Extract the (X, Y) coordinate from the center of the cell holding the provided text.  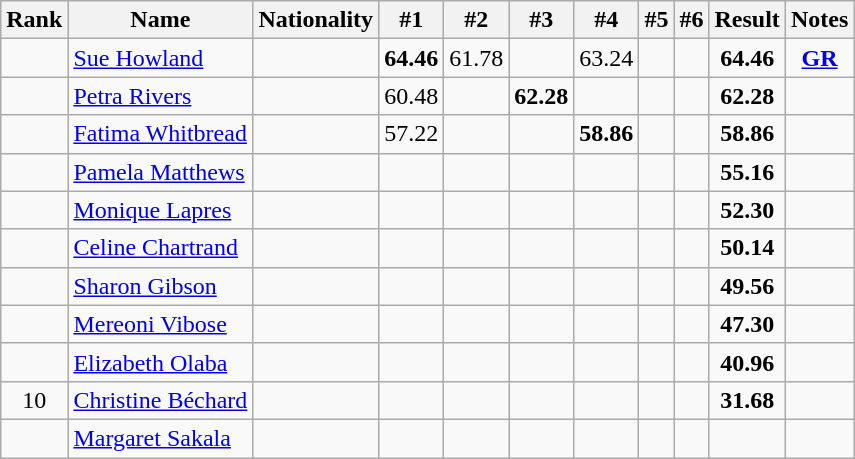
#2 (476, 20)
#4 (606, 20)
GR (819, 58)
61.78 (476, 58)
60.48 (412, 96)
47.30 (747, 324)
63.24 (606, 58)
Rank (34, 20)
Name (160, 20)
Margaret Sakala (160, 438)
52.30 (747, 210)
#6 (692, 20)
Sharon Gibson (160, 286)
Mereoni Vibose (160, 324)
Notes (819, 20)
40.96 (747, 362)
#1 (412, 20)
#5 (656, 20)
50.14 (747, 248)
31.68 (747, 400)
49.56 (747, 286)
57.22 (412, 134)
#3 (542, 20)
55.16 (747, 172)
Monique Lapres (160, 210)
Result (747, 20)
Celine Chartrand (160, 248)
Pamela Matthews (160, 172)
10 (34, 400)
Elizabeth Olaba (160, 362)
Fatima Whitbread (160, 134)
Nationality (316, 20)
Christine Béchard (160, 400)
Petra Rivers (160, 96)
Sue Howland (160, 58)
